Capture the cell that displays the provided text and extract its [x, y] central coordinate. 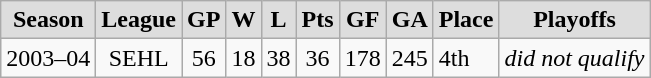
245 [410, 58]
L [278, 20]
SEHL [139, 58]
GF [362, 20]
Season [48, 20]
178 [362, 58]
Place [466, 20]
18 [244, 58]
4th [466, 58]
GP [204, 20]
36 [318, 58]
Pts [318, 20]
did not qualify [574, 58]
W [244, 20]
GA [410, 20]
2003–04 [48, 58]
League [139, 20]
Playoffs [574, 20]
56 [204, 58]
38 [278, 58]
